For the text-containing cell, return its midpoint in (x, y) coordinate format. 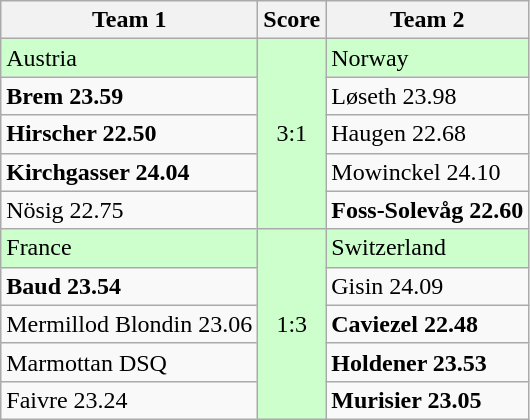
Holdener 23.53 (428, 362)
Faivre 23.24 (130, 400)
Switzerland (428, 248)
Brem 23.59 (130, 96)
Mermillod Blondin 23.06 (130, 324)
Baud 23.54 (130, 286)
Score (292, 20)
Haugen 22.68 (428, 134)
1:3 (292, 324)
Løseth 23.98 (428, 96)
Hirscher 22.50 (130, 134)
Team 2 (428, 20)
Norway (428, 58)
Austria (130, 58)
Kirchgasser 24.04 (130, 172)
Caviezel 22.48 (428, 324)
Team 1 (130, 20)
Foss-Solevåg 22.60 (428, 210)
Mowinckel 24.10 (428, 172)
3:1 (292, 134)
Murisier 23.05 (428, 400)
Gisin 24.09 (428, 286)
France (130, 248)
Nösig 22.75 (130, 210)
Marmottan DSQ (130, 362)
